Output the [x, y] coordinate of the center of the cell containing the given text.  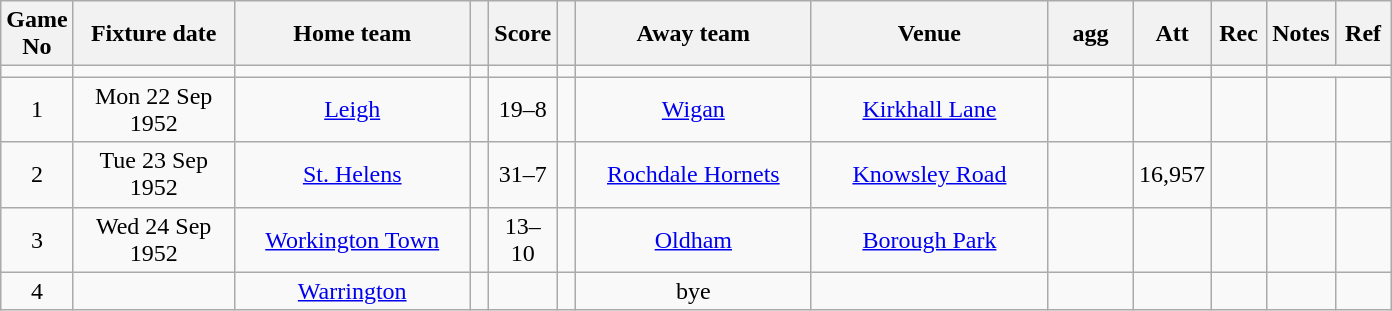
19–8 [523, 110]
agg [1090, 34]
Rec [1239, 34]
2 [37, 174]
Knowsley Road [929, 174]
Score [523, 34]
3 [37, 240]
Fixture date [154, 34]
Tue 23 Sep 1952 [154, 174]
Leigh [352, 110]
Mon 22 Sep 1952 [154, 110]
St. Helens [352, 174]
Notes [1301, 34]
Wigan [693, 110]
Game No [37, 34]
Borough Park [929, 240]
1 [37, 110]
31–7 [523, 174]
Warrington [352, 291]
Oldham [693, 240]
Workington Town [352, 240]
4 [37, 291]
Away team [693, 34]
16,957 [1172, 174]
Kirkhall Lane [929, 110]
Rochdale Hornets [693, 174]
Att [1172, 34]
bye [693, 291]
13–10 [523, 240]
Venue [929, 34]
Home team [352, 34]
Wed 24 Sep 1952 [154, 240]
Ref [1363, 34]
